Return (x, y) of the center of cell containing provided text 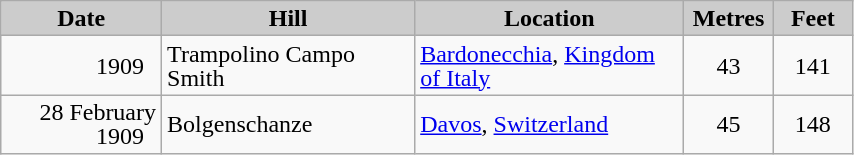
Davos, Switzerland (550, 124)
Hill (288, 18)
28 February 1909 (82, 124)
Bardonecchia, Kingdom of Italy (550, 66)
Date (82, 18)
Feet (812, 18)
Trampolino Campo Smith (288, 66)
Metres (728, 18)
45 (728, 124)
141 (812, 66)
43 (728, 66)
148 (812, 124)
Bolgenschanze (288, 124)
Location (550, 18)
1909 (82, 66)
